Provide the (x, y) coordinate of the cell's center where the given text is located.  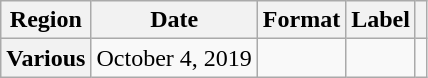
Date (174, 20)
October 4, 2019 (174, 58)
Various (46, 58)
Format (301, 20)
Region (46, 20)
Label (381, 20)
